Scan for the cell matching the given text and deliver its [x, y] coordinate at center. 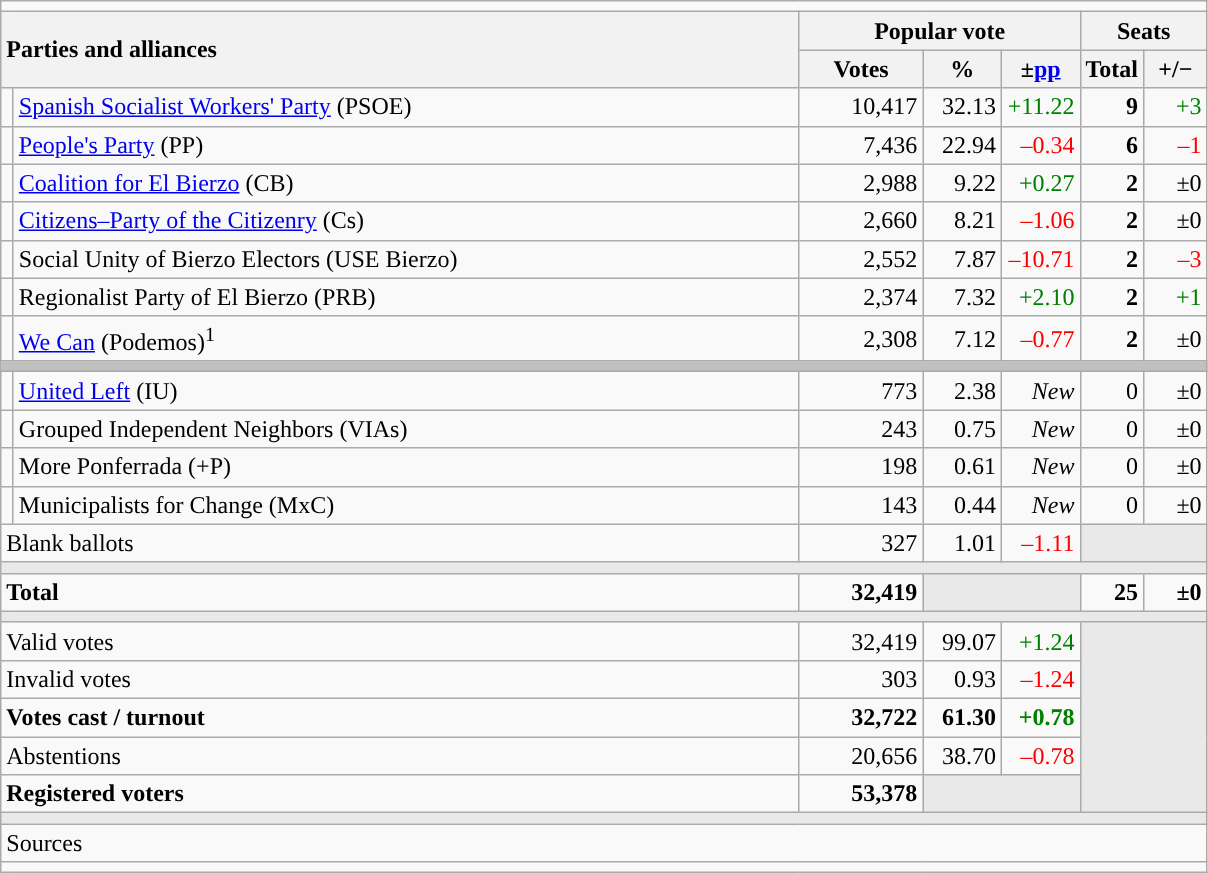
143 [861, 505]
Municipalists for Change (MxC) [406, 505]
+1 [1176, 297]
22.94 [962, 145]
2,660 [861, 221]
Social Unity of Bierzo Electors (USE Bierzo) [406, 259]
Popular vote [940, 31]
–3 [1176, 259]
–1.06 [1040, 221]
More Ponferrada (+P) [406, 467]
6 [1112, 145]
Grouped Independent Neighbors (VIAs) [406, 429]
Blank ballots [400, 543]
327 [861, 543]
2,988 [861, 183]
–1.24 [1040, 679]
9.22 [962, 183]
303 [861, 679]
Abstentions [400, 756]
99.07 [962, 641]
32.13 [962, 107]
7.87 [962, 259]
25 [1112, 592]
20,656 [861, 756]
Votes cast / turnout [400, 718]
0.44 [962, 505]
–0.34 [1040, 145]
53,378 [861, 794]
Seats [1144, 31]
7.32 [962, 297]
7.12 [962, 338]
Sources [604, 843]
61.30 [962, 718]
–0.78 [1040, 756]
United Left (IU) [406, 391]
±pp [1040, 69]
Spanish Socialist Workers' Party (PSOE) [406, 107]
We Can (Podemos)1 [406, 338]
+2.10 [1040, 297]
–10.71 [1040, 259]
2.38 [962, 391]
Coalition for El Bierzo (CB) [406, 183]
Votes [861, 69]
People's Party (PP) [406, 145]
1.01 [962, 543]
7,436 [861, 145]
–1.11 [1040, 543]
–1 [1176, 145]
+11.22 [1040, 107]
0.61 [962, 467]
2,552 [861, 259]
Citizens–Party of the Citizenry (Cs) [406, 221]
Valid votes [400, 641]
9 [1112, 107]
+0.27 [1040, 183]
+0.78 [1040, 718]
38.70 [962, 756]
2,374 [861, 297]
773 [861, 391]
Registered voters [400, 794]
–0.77 [1040, 338]
8.21 [962, 221]
+3 [1176, 107]
Parties and alliances [400, 50]
+1.24 [1040, 641]
0.75 [962, 429]
Regionalist Party of El Bierzo (PRB) [406, 297]
2,308 [861, 338]
+/− [1176, 69]
10,417 [861, 107]
243 [861, 429]
0.93 [962, 679]
198 [861, 467]
% [962, 69]
32,722 [861, 718]
Invalid votes [400, 679]
